Extract the (X, Y) coordinate from the center of the cell holding the provided text.  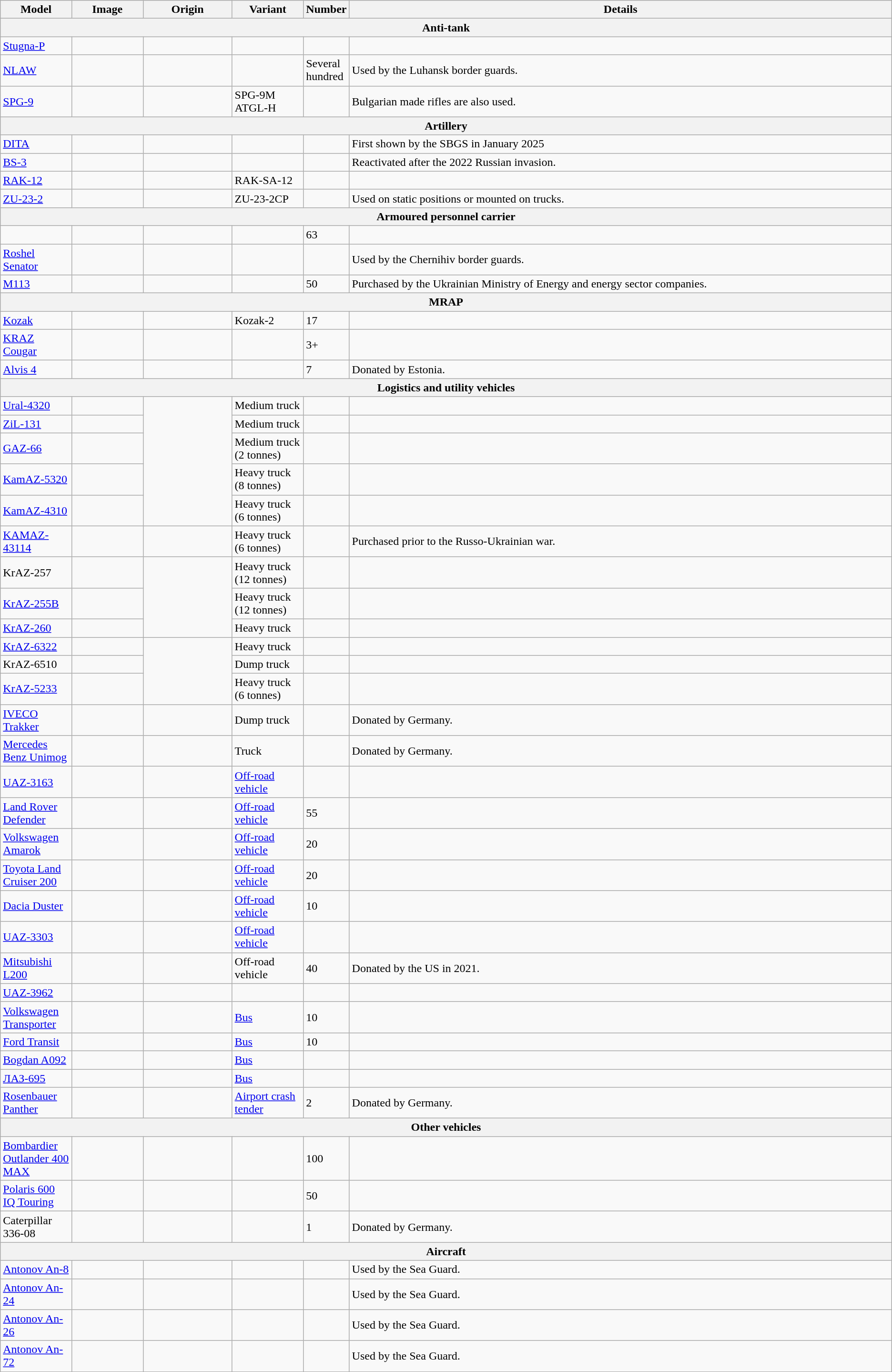
GAZ-66 (36, 448)
ZU-23-2 (36, 198)
UAZ-3163 (36, 782)
Origin (188, 10)
DITA (36, 144)
Medium truck (2 tonnes) (268, 448)
RAK-12 (36, 180)
Bombardier Outlander 400 MAX (36, 1158)
KrAZ-260 (36, 628)
Donated by Estonia. (620, 369)
3+ (326, 345)
Dacia Duster (36, 906)
1 (326, 1227)
IVECO Trakker (36, 720)
ZU-23-2CP (268, 198)
ZiL-131 (36, 424)
RAK-SA-12 (268, 180)
Airport crash tender (268, 1103)
Polaris 600 IQ Touring (36, 1196)
Anti-tank (446, 28)
Purchased prior to the Russo-Ukrainian war. (620, 542)
Number (326, 10)
7 (326, 369)
Other vehicles (446, 1127)
Reactivated after the 2022 Russian invasion. (620, 162)
KrAZ-6322 (36, 646)
63 (326, 235)
Kozak-2 (268, 320)
Used by the Luhansk border guards. (620, 71)
Kozak (36, 320)
Roshel Senator (36, 259)
55 (326, 813)
UAZ-3962 (36, 993)
SPG-9MATGL-H (268, 101)
Armoured personnel carrier (446, 216)
Model (36, 10)
2 (326, 1103)
Used on static positions or mounted on trucks. (620, 198)
Antonov An-8 (36, 1270)
SPG-9 (36, 101)
Mitsubishi L200 (36, 968)
Bulgarian made rifles are also used. (620, 101)
Details (620, 10)
KamAZ-4310 (36, 510)
Stugna-P (36, 46)
Purchased by the Ukrainian Ministry of Energy and energy sector companies. (620, 284)
Rosenbauer Panther (36, 1103)
Several hundred (326, 71)
Truck (268, 751)
KrAZ-5233 (36, 689)
Land Rover Defender (36, 813)
KAMAZ-43114 (36, 542)
MRAP (446, 302)
NLAW (36, 71)
KrAZ-6510 (36, 665)
Image (107, 10)
Volkswagen Amarok (36, 844)
40 (326, 968)
Used by the Chernihiv border guards. (620, 259)
First shown by the SBGS in January 2025 (620, 144)
Toyota Land Cruiser 200 (36, 875)
M113 (36, 284)
Mercedes Benz Unimog (36, 751)
Antonov An-72 (36, 1356)
BS-3 (36, 162)
100 (326, 1158)
Logistics and utility vehicles (446, 388)
Ford Transit (36, 1042)
Artillery (446, 126)
Bogdan A092 (36, 1060)
Volkswagen Transporter (36, 1017)
Aircraft (446, 1251)
Ural-4320 (36, 406)
KrAZ-255B (36, 604)
17 (326, 320)
KamAZ-5320 (36, 480)
Heavy truck (8 tonnes) (268, 480)
Alvis 4 (36, 369)
Donated by the US in 2021. (620, 968)
UAZ-3303 (36, 937)
KRAZ Cougar (36, 345)
Antonov An-26 (36, 1325)
KrAZ-257 (36, 572)
Variant (268, 10)
Caterpillar 336-08 (36, 1227)
ЛАЗ-695 (36, 1078)
Antonov An-24 (36, 1294)
